For the text-containing cell, return its midpoint in (x, y) coordinate format. 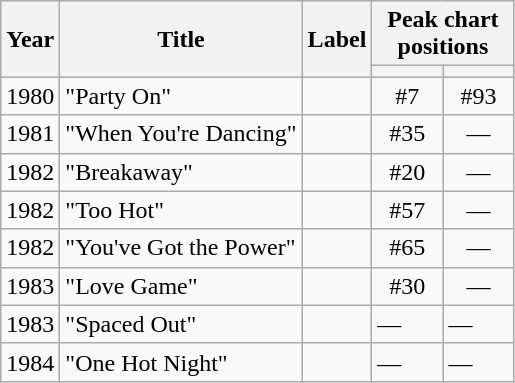
"Love Game" (181, 286)
#35 (408, 134)
#65 (408, 248)
Label (337, 39)
"Breakaway" (181, 172)
#30 (408, 286)
1980 (30, 96)
#7 (408, 96)
#57 (408, 210)
#20 (408, 172)
Title (181, 39)
"Spaced Out" (181, 324)
Year (30, 39)
Peak chart positions (443, 34)
"You've Got the Power" (181, 248)
"When You're Dancing" (181, 134)
#93 (478, 96)
1981 (30, 134)
"Too Hot" (181, 210)
1984 (30, 362)
"One Hot Night" (181, 362)
"Party On" (181, 96)
